Provide the (X, Y) coordinate of the cell's center where the given text is located.  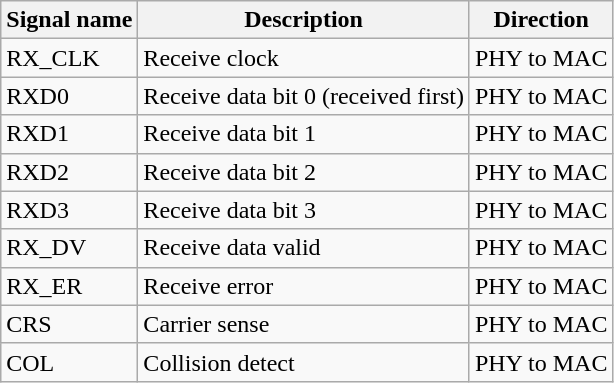
COL (70, 362)
Description (304, 20)
Receive error (304, 286)
Receive clock (304, 58)
Receive data bit 2 (304, 172)
Receive data bit 1 (304, 134)
Collision detect (304, 362)
Signal name (70, 20)
RX_DV (70, 248)
Direction (541, 20)
CRS (70, 324)
RXD3 (70, 210)
RXD2 (70, 172)
RX_ER (70, 286)
Receive data bit 0 (received first) (304, 96)
RXD0 (70, 96)
Carrier sense (304, 324)
RX_CLK (70, 58)
RXD1 (70, 134)
Receive data valid (304, 248)
Receive data bit 3 (304, 210)
